Return (X, Y) of the center of cell containing provided text 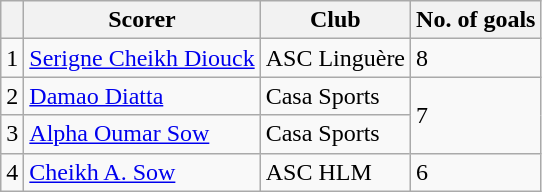
Alpha Oumar Sow (142, 134)
Serigne Cheikh Diouck (142, 58)
6 (476, 172)
Cheikh A. Sow (142, 172)
2 (12, 96)
Damao Diatta (142, 96)
ASC Linguère (335, 58)
3 (12, 134)
7 (476, 115)
1 (12, 58)
Scorer (142, 20)
4 (12, 172)
Club (335, 20)
ASC HLM (335, 172)
8 (476, 58)
No. of goals (476, 20)
